For the text-containing cell, return its midpoint in [X, Y] coordinate format. 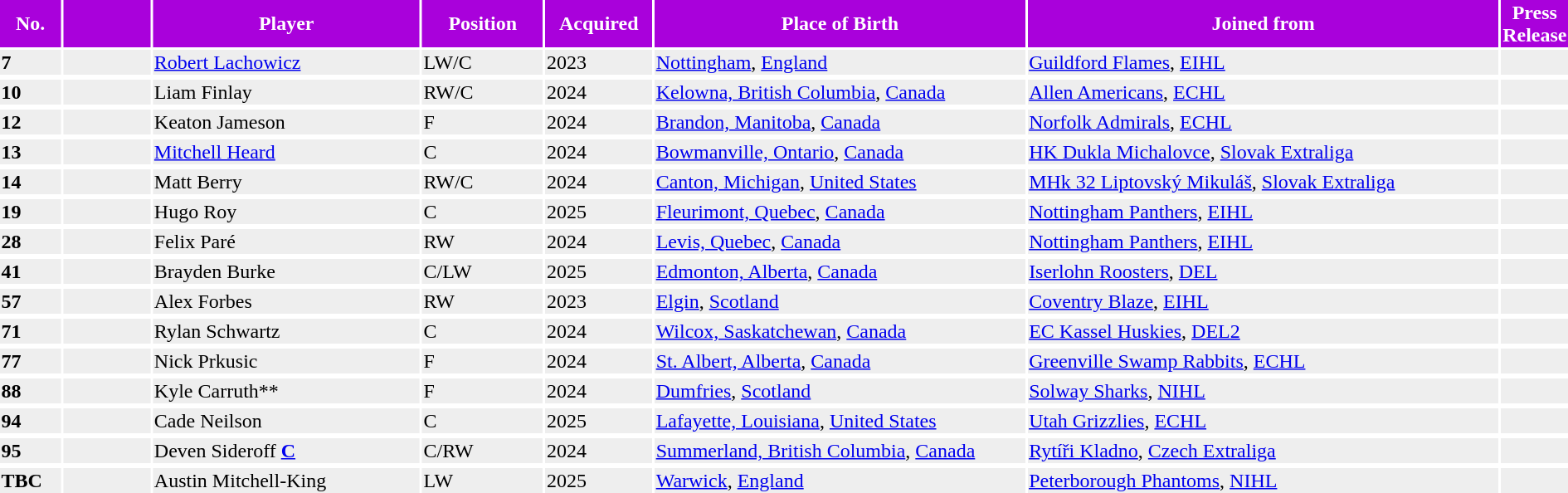
Kelowna, British Columbia, Canada [840, 92]
Fleurimont, Quebec, Canada [840, 212]
Iserlohn Roosters, DEL [1264, 271]
Nottingham, England [840, 62]
Keaton Jameson [286, 122]
Matt Berry [286, 182]
LW [483, 481]
C/LW [483, 271]
14 [30, 182]
Press Release [1535, 23]
Warwick, England [840, 481]
41 [30, 271]
Coventry Blaze, EIHL [1264, 301]
Liam Finlay [286, 92]
12 [30, 122]
94 [30, 421]
77 [30, 361]
Nick Prkusic [286, 361]
Edmonton, Alberta, Canada [840, 271]
Allen Americans, ECHL [1264, 92]
Bowmanville, Ontario, Canada [840, 152]
19 [30, 212]
Guildford Flames, EIHL [1264, 62]
MHk 32 Liptovský Mikuláš, Slovak Extraliga [1264, 182]
Place of Birth [840, 23]
EC Kassel Huskies, DEL2 [1264, 331]
Player [286, 23]
Lafayette, Louisiana, United States [840, 421]
Hugo Roy [286, 212]
10 [30, 92]
HK Dukla Michalovce, Slovak Extraliga [1264, 152]
Acquired [599, 23]
Alex Forbes [286, 301]
TBC [30, 481]
Brayden Burke [286, 271]
LW/C [483, 62]
St. Albert, Alberta, Canada [840, 361]
Levis, Quebec, Canada [840, 242]
Robert Lachowicz [286, 62]
Cade Neilson [286, 421]
Greenville Swamp Rabbits, ECHL [1264, 361]
No. [30, 23]
88 [30, 391]
Deven Sideroff C [286, 451]
Joined from [1264, 23]
Peterborough Phantoms, NIHL [1264, 481]
Canton, Michigan, United States [840, 182]
Summerland, British Columbia, Canada [840, 451]
Brandon, Manitoba, Canada [840, 122]
71 [30, 331]
7 [30, 62]
Norfolk Admirals, ECHL [1264, 122]
Rytíři Kladno, Czech Extraliga [1264, 451]
Felix Paré [286, 242]
Kyle Carruth** [286, 391]
C/RW [483, 451]
57 [30, 301]
13 [30, 152]
Rylan Schwartz [286, 331]
28 [30, 242]
Elgin, Scotland [840, 301]
Mitchell Heard [286, 152]
Solway Sharks, NIHL [1264, 391]
95 [30, 451]
Dumfries, Scotland [840, 391]
Wilcox, Saskatchewan, Canada [840, 331]
Position [483, 23]
Austin Mitchell-King [286, 481]
Utah Grizzlies, ECHL [1264, 421]
